Extract the (x, y) coordinate from the center of the cell holding the provided text.  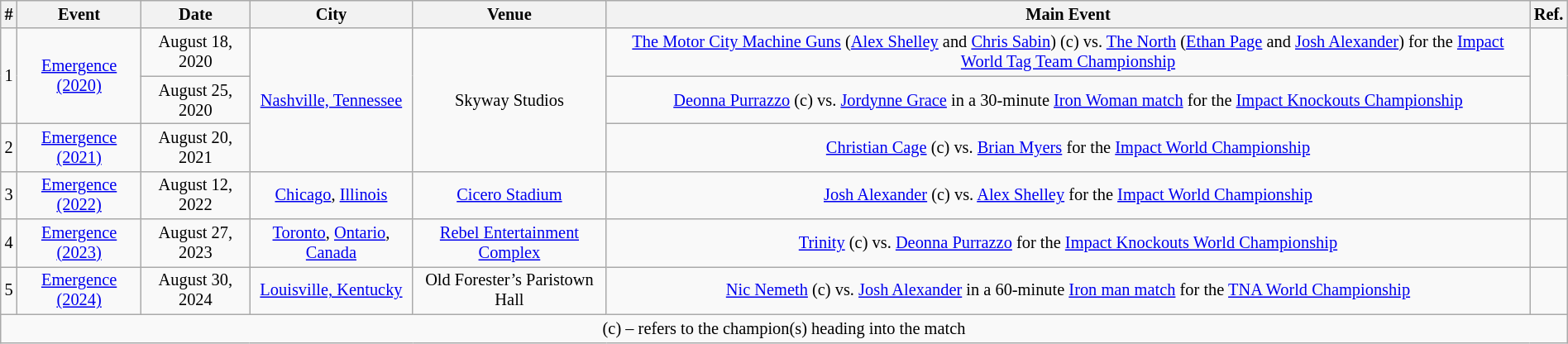
Emergence (2023) (79, 243)
Trinity (c) vs. Deonna Purrazzo for the Impact Knockouts World Championship (1068, 243)
1 (9, 76)
Venue (509, 14)
Toronto, Ontario, Canada (331, 243)
Cicero Stadium (509, 195)
Louisville, Kentucky (331, 290)
Skyway Studios (509, 99)
Deonna Purrazzo (c) vs. Jordynne Grace in a 30-minute Iron Woman match for the Impact Knockouts Championship (1068, 100)
Emergence (2020) (79, 76)
August 12, 2022 (196, 195)
Emergence (2022) (79, 195)
(c) – refers to the champion(s) heading into the match (784, 328)
August 30, 2024 (196, 290)
Rebel Entertainment Complex (509, 243)
2 (9, 147)
Ref. (1548, 14)
3 (9, 195)
Event (79, 14)
4 (9, 243)
August 25, 2020 (196, 100)
Date (196, 14)
Old Forester’s Paristown Hall (509, 290)
August 20, 2021 (196, 147)
Christian Cage (c) vs. Brian Myers for the Impact World Championship (1068, 147)
Nic Nemeth (c) vs. Josh Alexander in a 60-minute Iron man match for the TNA World Championship (1068, 290)
August 27, 2023 (196, 243)
Emergence (2021) (79, 147)
August 18, 2020 (196, 52)
Main Event (1068, 14)
Nashville, Tennessee (331, 99)
City (331, 14)
Chicago, Illinois (331, 195)
# (9, 14)
5 (9, 290)
Josh Alexander (c) vs. Alex Shelley for the Impact World Championship (1068, 195)
Emergence (2024) (79, 290)
